Identify which cell holds the provided text, then report its (x, y) central coordinate. 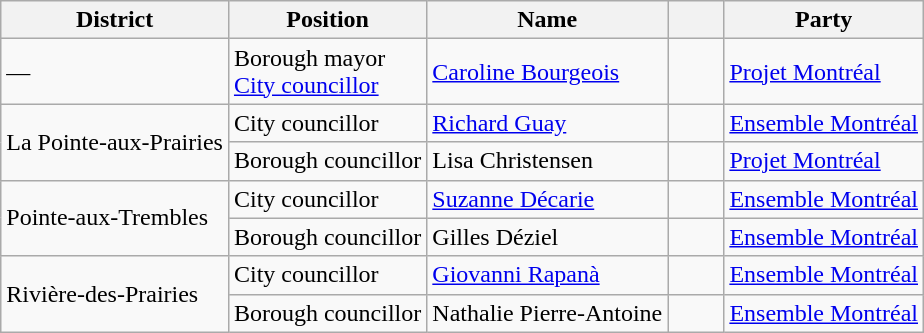
Name (548, 20)
Borough mayorCity councillor (327, 72)
— (115, 72)
Pointe-aux-Trembles (115, 218)
Party (824, 20)
La Pointe-aux-Prairies (115, 142)
Richard Guay (548, 123)
Gilles Déziel (548, 237)
Rivière-des-Prairies (115, 294)
Nathalie Pierre-Antoine (548, 313)
Lisa Christensen (548, 161)
District (115, 20)
Position (327, 20)
Giovanni Rapanà (548, 275)
Suzanne Décarie (548, 199)
Caroline Bourgeois (548, 72)
